Output the [x, y] coordinate of the center of the cell containing the given text.  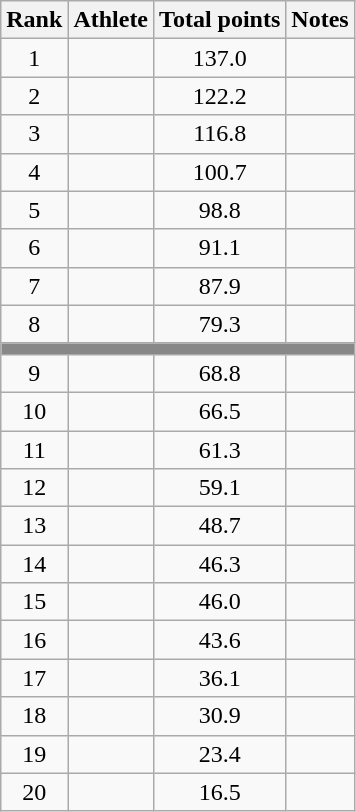
3 [34, 134]
100.7 [220, 172]
7 [34, 286]
17 [34, 678]
61.3 [220, 449]
10 [34, 411]
2 [34, 96]
11 [34, 449]
4 [34, 172]
137.0 [220, 58]
Rank [34, 20]
87.9 [220, 286]
23.4 [220, 754]
12 [34, 488]
Notes [320, 20]
6 [34, 248]
59.1 [220, 488]
16 [34, 640]
46.0 [220, 602]
16.5 [220, 792]
19 [34, 754]
79.3 [220, 324]
48.7 [220, 526]
15 [34, 602]
36.1 [220, 678]
9 [34, 373]
Total points [220, 20]
30.9 [220, 716]
8 [34, 324]
116.8 [220, 134]
14 [34, 564]
91.1 [220, 248]
Athlete [111, 20]
18 [34, 716]
43.6 [220, 640]
13 [34, 526]
68.8 [220, 373]
20 [34, 792]
66.5 [220, 411]
98.8 [220, 210]
122.2 [220, 96]
1 [34, 58]
5 [34, 210]
46.3 [220, 564]
